Pinpoint the cell where the given text exists, returning its (X, Y) midpoint coordinate. 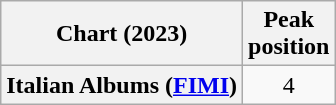
Chart (2023) (122, 34)
Italian Albums (FIMI) (122, 85)
Peakposition (289, 34)
4 (289, 85)
